Scan for the cell matching the given text and deliver its [x, y] coordinate at center. 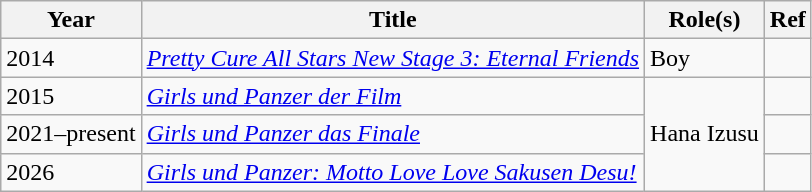
2015 [71, 96]
2014 [71, 58]
Girls und Panzer: Motto Love Love Sakusen Desu! [392, 172]
Hana Izusu [705, 134]
2026 [71, 172]
Title [392, 20]
Boy [705, 58]
Pretty Cure All Stars New Stage 3: Eternal Friends [392, 58]
Role(s) [705, 20]
Ref [788, 20]
Year [71, 20]
Girls und Panzer das Finale [392, 134]
2021–present [71, 134]
Girls und Panzer der Film [392, 96]
